Return [x, y] of the center of cell containing provided text 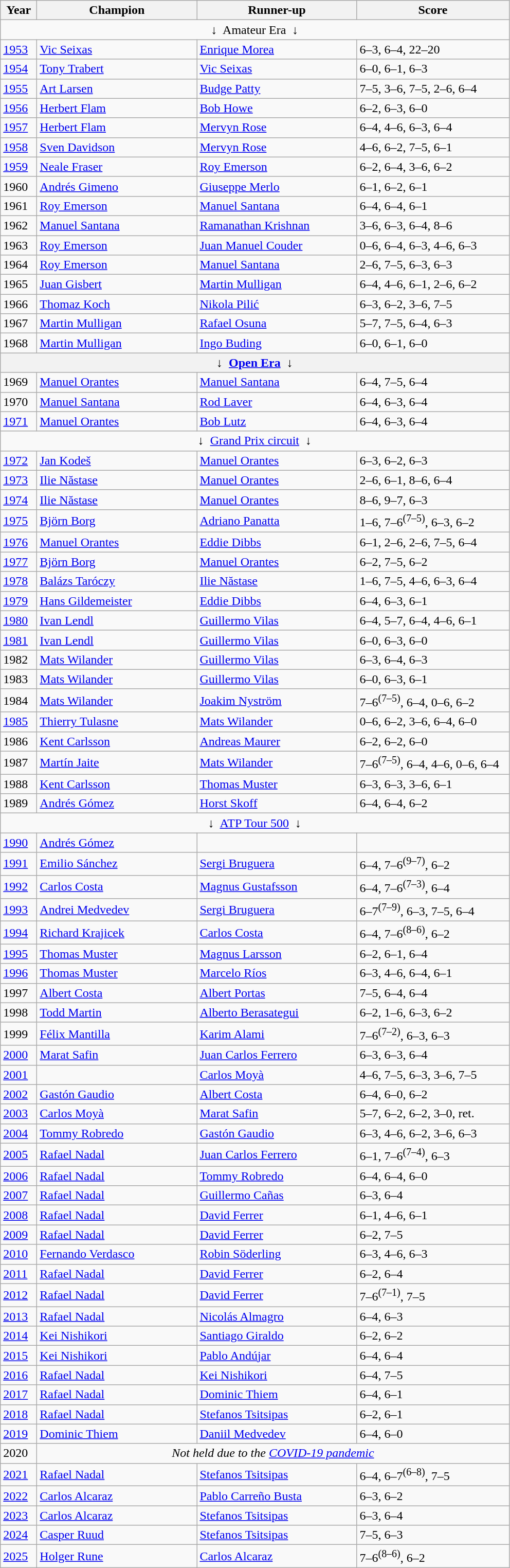
6–4, 7–5, 6–4 [433, 382]
1959 [19, 167]
2010 [19, 1254]
6–4, 6–3, 6–1 [433, 601]
8–6, 9–7, 6–3 [433, 500]
Score [433, 10]
6–3, 6–2, 6–3 [433, 460]
Not held due to the COVID-19 pandemic [273, 1453]
Santiago Giraldo [277, 1336]
6–4, 7–6(7–3), 6–4 [433, 887]
6–2, 6–4, 3–6, 6–2 [433, 167]
2017 [19, 1395]
1963 [19, 245]
6–2, 6–1, 6–4 [433, 954]
2–6, 7–5, 6–3, 6–3 [433, 265]
6–1, 2–6, 2–6, 7–5, 6–4 [433, 542]
↓ ATP Tour 500 ↓ [255, 823]
2004 [19, 1133]
Neale Fraser [117, 167]
Enrique Morea [277, 49]
1955 [19, 88]
1971 [19, 421]
2015 [19, 1356]
6–4, 6–1 [433, 1395]
Félix Mantilla [117, 1034]
1958 [19, 147]
Sven Davidson [117, 147]
Bob Lutz [277, 421]
6–4, 7–5 [433, 1375]
7–6(7–1), 7–5 [433, 1295]
1962 [19, 225]
1954 [19, 69]
1984 [19, 701]
6–4, 4–6, 6–1, 2–6, 6–2 [433, 284]
1964 [19, 265]
6–3, 4–6, 6–2, 3–6, 6–3 [433, 1133]
1985 [19, 722]
2022 [19, 1496]
1995 [19, 954]
6–4, 4–6, 6–3, 6–4 [433, 128]
6–7(7–9), 6–3, 7–5, 6–4 [433, 910]
6–1, 7–6(7–4), 6–3 [433, 1154]
1972 [19, 460]
7–6(7–5), 6–4, 0–6, 6–2 [433, 701]
Marcelo Ríos [277, 973]
1991 [19, 864]
1973 [19, 480]
1966 [19, 304]
Hans Gildemeister [117, 601]
1990 [19, 843]
6–4, 6–0, 6–2 [433, 1094]
5–7, 7–5, 6–4, 6–3 [433, 324]
2–6, 6–1, 8–6, 6–4 [433, 480]
Guillermo Cañas [277, 1196]
Holger Rune [117, 1557]
5–7, 6–2, 6–2, 3–0, ret. [433, 1114]
6–0, 6–1, 6–0 [433, 343]
2006 [19, 1176]
2018 [19, 1414]
6–4, 6–4, 6–0 [433, 1176]
Magnus Larsson [277, 954]
1996 [19, 973]
0–6, 6–4, 6–3, 4–6, 6–3 [433, 245]
Nikola Pilić [277, 304]
6–2, 6–2 [433, 1336]
6–2, 6–3, 6–0 [433, 108]
Todd Martin [117, 1012]
1979 [19, 601]
Juan Gisbert [117, 284]
3–6, 6–3, 6–4, 8–6 [433, 225]
6–3, 4–6, 6–3 [433, 1254]
2025 [19, 1557]
2019 [19, 1434]
2020 [19, 1453]
Alberto Berasategui [277, 1012]
6–4, 6–7(6–8), 7–5 [433, 1474]
7–6(8–6), 6–2 [433, 1557]
7–5, 6–4, 6–4 [433, 993]
Richard Krajicek [117, 933]
6–2, 6–4 [433, 1274]
Juan Manuel Couder [277, 245]
6–1, 6–2, 6–1 [433, 186]
6–3, 6–2, 3–6, 7–5 [433, 304]
1977 [19, 562]
1983 [19, 679]
2003 [19, 1114]
2007 [19, 1196]
↓ Open Era ↓ [255, 363]
1989 [19, 804]
6–3, 6–4, 6–3 [433, 660]
Jan Kodeš [117, 460]
6–4, 6–0 [433, 1434]
6–4, 5–7, 6–4, 4–6, 6–1 [433, 620]
1965 [19, 284]
7–5, 6–3 [433, 1535]
2014 [19, 1336]
1976 [19, 542]
6–3, 6–3, 3–6, 6–1 [433, 784]
1957 [19, 128]
7–5, 3–6, 7–5, 2–6, 6–4 [433, 88]
1992 [19, 887]
Adriano Panatta [277, 521]
Runner-up [277, 10]
6–4, 7–6(8–6), 6–2 [433, 933]
1975 [19, 521]
2021 [19, 1474]
Thierry Tulasne [117, 722]
1969 [19, 382]
Pablo Andújar [277, 1356]
6–0, 6–3, 6–1 [433, 679]
7–6(7–2), 6–3, 6–3 [433, 1034]
6–2, 6–1 [433, 1414]
2023 [19, 1516]
6–4, 7–6(9–7), 6–2 [433, 864]
6–2, 7–5, 6–2 [433, 562]
Magnus Gustafsson [277, 887]
Andrés Gimeno [117, 186]
↓ Amateur Era ↓ [255, 30]
Giuseppe Merlo [277, 186]
6–3, 6–3, 6–4 [433, 1055]
1982 [19, 660]
6–3, 6–4, 22–20 [433, 49]
Albert Portas [277, 993]
6–4, 6–3 [433, 1316]
6–4, 6–4, 6–2 [433, 804]
Tony Trabert [117, 69]
Ingo Buding [277, 343]
1974 [19, 500]
1994 [19, 933]
2000 [19, 1055]
Emilio Sánchez [117, 864]
7–6(7–5), 6–4, 4–6, 0–6, 6–4 [433, 762]
6–2, 6–2, 6–0 [433, 741]
6–3, 4–6, 6–4, 6–1 [433, 973]
Pablo Carreño Busta [277, 1496]
1–6, 7–6(7–5), 6–3, 6–2 [433, 521]
6–0, 6–1, 6–3 [433, 69]
6–2, 1–6, 6–3, 6–2 [433, 1012]
4–6, 7–5, 6–3, 3–6, 7–5 [433, 1075]
Casper Ruud [117, 1535]
6–4, 6–4, 6–1 [433, 206]
1956 [19, 108]
1997 [19, 993]
Balázs Taróczy [117, 581]
Rod Laver [277, 402]
2005 [19, 1154]
Horst Skoff [277, 804]
2001 [19, 1075]
Andreas Maurer [277, 741]
2016 [19, 1375]
6–4, 6–4 [433, 1356]
Martín Jaite [117, 762]
Nicolás Almagro [277, 1316]
2024 [19, 1535]
6–1, 4–6, 6–1 [433, 1215]
Art Larsen [117, 88]
Champion [117, 10]
Andrei Medvedev [117, 910]
1953 [19, 49]
1987 [19, 762]
Bob Howe [277, 108]
1988 [19, 784]
1998 [19, 1012]
Joakim Nyström [277, 701]
2012 [19, 1295]
2002 [19, 1094]
Daniil Medvedev [277, 1434]
2009 [19, 1235]
Fernando Verdasco [117, 1254]
1981 [19, 640]
Year [19, 10]
1999 [19, 1034]
1–6, 7–5, 4–6, 6–3, 6–4 [433, 581]
Ramanathan Krishnan [277, 225]
1980 [19, 620]
6–0, 6–3, 6–0 [433, 640]
0–6, 6–2, 3–6, 6–4, 6–0 [433, 722]
1993 [19, 910]
↓ Grand Prix circuit ↓ [255, 441]
1986 [19, 741]
1970 [19, 402]
2008 [19, 1215]
1961 [19, 206]
1967 [19, 324]
1968 [19, 343]
6–2, 7–5 [433, 1235]
Budge Patty [277, 88]
4–6, 6–2, 7–5, 6–1 [433, 147]
Robin Söderling [277, 1254]
1978 [19, 581]
2013 [19, 1316]
2011 [19, 1274]
1960 [19, 186]
Rafael Osuna [277, 324]
6–3, 6–2 [433, 1496]
Thomaz Koch [117, 304]
Karim Alami [277, 1034]
